Output the (x, y) coordinate of the center of the cell containing the given text.  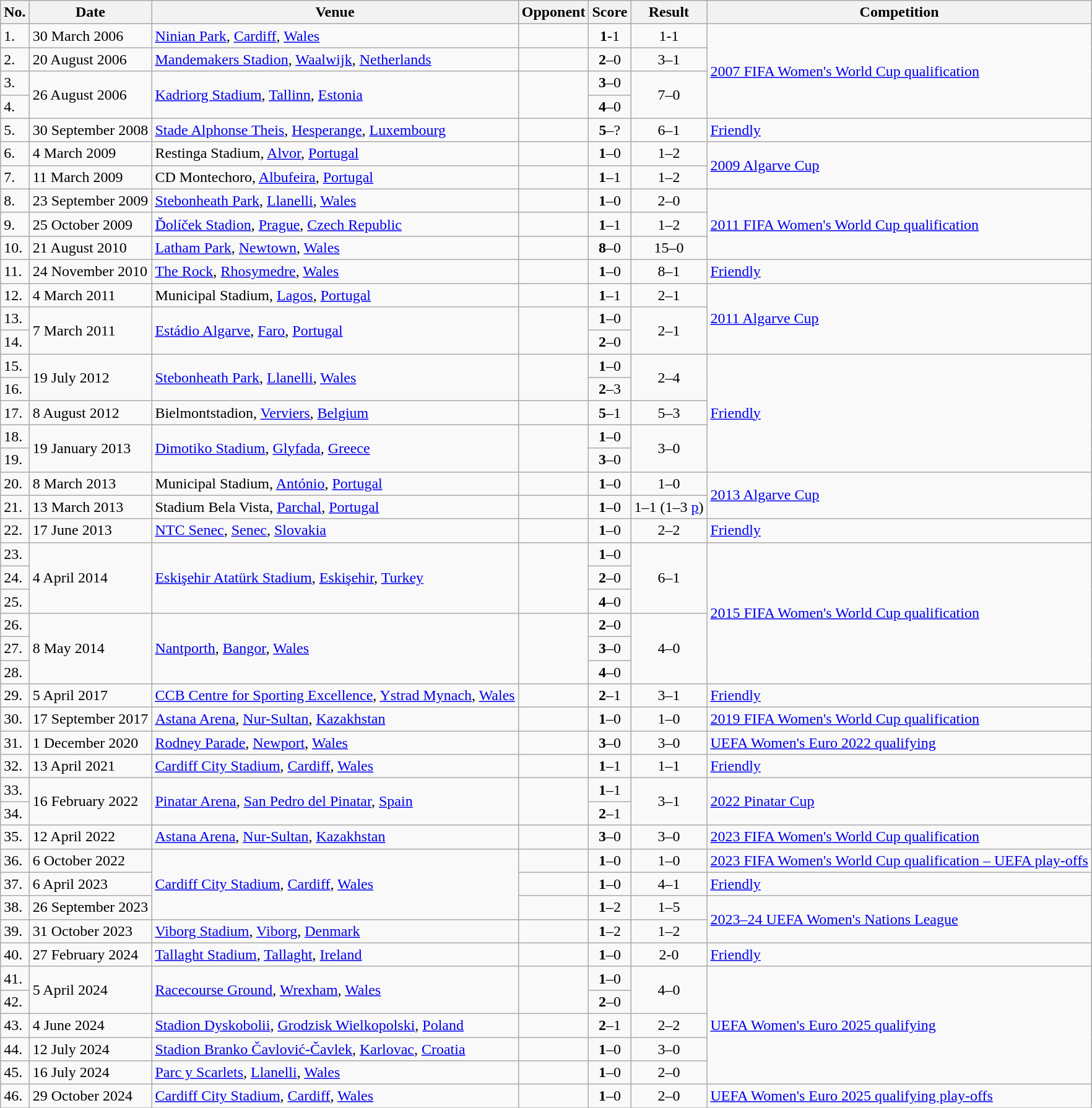
30. (15, 719)
39. (15, 931)
Racecourse Ground, Wrexham, Wales (335, 990)
45. (15, 1073)
21. (15, 507)
37. (15, 884)
26 August 2006 (90, 95)
23. (15, 554)
17. (15, 413)
12. (15, 295)
Date (90, 12)
13. (15, 319)
27. (15, 648)
27 February 2024 (90, 954)
CD Montechoro, Albufeira, Portugal (335, 177)
Nantporth, Bangor, Wales (335, 648)
10. (15, 248)
No. (15, 12)
CCB Centre for Sporting Excellence, Ystrad Mynach, Wales (335, 696)
30 September 2008 (90, 130)
4–1 (669, 884)
19 July 2012 (90, 378)
Stadion Branko Čavlović-Čavlek, Karlovac, Croatia (335, 1049)
19. (15, 460)
Pinatar Arena, San Pedro del Pinatar, Spain (335, 802)
8 March 2013 (90, 483)
Latham Park, Newtown, Wales (335, 248)
Score (610, 12)
4 June 2024 (90, 1025)
2023 FIFA Women's World Cup qualification (899, 837)
Rodney Parade, Newport, Wales (335, 743)
Mandemakers Stadion, Waalwijk, Netherlands (335, 59)
Estádio Algarve, Faro, Portugal (335, 331)
Municipal Stadium, António, Portugal (335, 483)
2022 Pinatar Cup (899, 802)
16 July 2024 (90, 1073)
2019 FIFA Women's World Cup qualification (899, 719)
34. (15, 813)
36. (15, 860)
3. (15, 83)
UEFA Women's Euro 2025 qualifying play-offs (899, 1096)
16. (15, 389)
2–3 (610, 389)
13 April 2021 (90, 766)
Dimotiko Stadium, Glyfada, Greece (335, 448)
23 September 2009 (90, 201)
8–0 (610, 248)
NTC Senec, Senec, Slovakia (335, 530)
4. (15, 106)
5 April 2017 (90, 696)
8. (15, 201)
41. (15, 978)
7 March 2011 (90, 331)
5–1 (610, 413)
16 February 2022 (90, 802)
12 July 2024 (90, 1049)
6. (15, 154)
46. (15, 1096)
5. (15, 130)
31 October 2023 (90, 931)
8 August 2012 (90, 413)
4 March 2009 (90, 154)
1–5 (669, 907)
2007 FIFA Women's World Cup qualification (899, 71)
Ďolíček Stadion, Prague, Czech Republic (335, 224)
20 August 2006 (90, 59)
Municipal Stadium, Lagos, Portugal (335, 295)
14. (15, 342)
4 April 2014 (90, 578)
Parc y Scarlets, Llanelli, Wales (335, 1073)
Eskişehir Atatürk Stadium, Eskişehir, Turkey (335, 578)
2. (15, 59)
20. (15, 483)
Result (669, 12)
43. (15, 1025)
11. (15, 271)
17 September 2017 (90, 719)
4 March 2011 (90, 295)
18. (15, 436)
6 October 2022 (90, 860)
2–4 (669, 378)
26 September 2023 (90, 907)
The Rock, Rhosymedre, Wales (335, 271)
38. (15, 907)
24. (15, 578)
29 October 2024 (90, 1096)
25. (15, 601)
21 August 2010 (90, 248)
2023 FIFA Women's World Cup qualification – UEFA play-offs (899, 860)
8 May 2014 (90, 648)
Ninian Park, Cardiff, Wales (335, 36)
1. (15, 36)
Viborg Stadium, Viborg, Denmark (335, 931)
Stadion Dyskobolii, Grodzisk Wielkopolski, Poland (335, 1025)
17 June 2013 (90, 530)
Bielmontstadion, Verviers, Belgium (335, 413)
2023–24 UEFA Women's Nations League (899, 919)
8–1 (669, 271)
42. (15, 1002)
5–3 (669, 413)
28. (15, 672)
UEFA Women's Euro 2025 qualifying (899, 1025)
Restinga Stadium, Alvor, Portugal (335, 154)
2013 Algarve Cup (899, 495)
Stade Alphonse Theis, Hesperange, Luxembourg (335, 130)
Competition (899, 12)
30 March 2006 (90, 36)
Kadriorg Stadium, Tallinn, Estonia (335, 95)
35. (15, 837)
12 April 2022 (90, 837)
2-0 (669, 954)
24 November 2010 (90, 271)
25 October 2009 (90, 224)
6 April 2023 (90, 884)
44. (15, 1049)
2015 FIFA Women's World Cup qualification (899, 613)
9. (15, 224)
32. (15, 766)
7. (15, 177)
1–1 (1–3 p) (669, 507)
19 January 2013 (90, 448)
31. (15, 743)
7–0 (669, 95)
22. (15, 530)
5 April 2024 (90, 990)
Opponent (553, 12)
13 March 2013 (90, 507)
2009 Algarve Cup (899, 165)
Tallaght Stadium, Tallaght, Ireland (335, 954)
2011 FIFA Women's World Cup qualification (899, 224)
Venue (335, 12)
UEFA Women's Euro 2022 qualifying (899, 743)
33. (15, 790)
2011 Algarve Cup (899, 319)
Stadium Bela Vista, Parchal, Portugal (335, 507)
5–? (610, 130)
15. (15, 366)
15–0 (669, 248)
29. (15, 696)
11 March 2009 (90, 177)
40. (15, 954)
1 December 2020 (90, 743)
26. (15, 625)
